Provide the (x, y) coordinate of the cell's center where the given text is located.  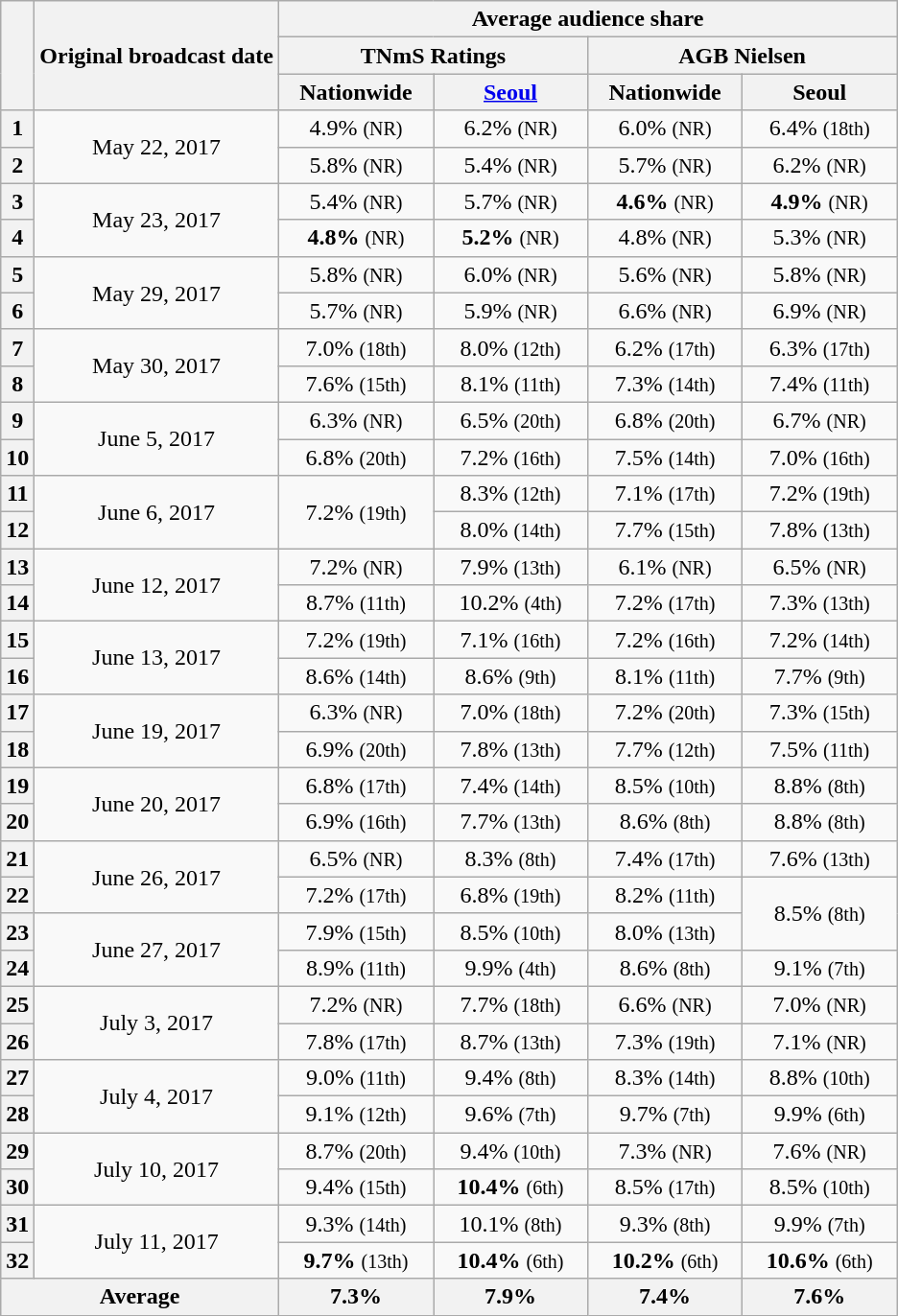
8.9% (11th) (355, 968)
7.1% (NR) (819, 1041)
10 (17, 458)
8.7% (13th) (510, 1041)
7.1% (17th) (666, 494)
May 23, 2017 (157, 220)
9.7% (7th) (666, 1115)
9.9% (4th) (510, 968)
9.7% (13th) (355, 1260)
TNmS Ratings (433, 56)
7.4% (666, 1297)
31 (17, 1224)
1 (17, 129)
July 11, 2017 (157, 1242)
10.6% (6th) (819, 1260)
9.0% (11th) (355, 1078)
June 27, 2017 (157, 950)
5.6% (NR) (666, 274)
13 (17, 567)
7.3% (14th) (666, 384)
6.8% (17th) (355, 786)
9.9% (7th) (819, 1224)
9.9% (6th) (819, 1115)
26 (17, 1041)
9.1% (12th) (355, 1115)
30 (17, 1187)
7 (17, 347)
17 (17, 713)
7.9% (15th) (355, 931)
7.6% (13th) (819, 858)
June 20, 2017 (157, 804)
7.8% (17th) (355, 1041)
6.5% (20th) (510, 420)
27 (17, 1078)
7.5% (14th) (666, 458)
8.8% (10th) (819, 1078)
Average audience share (587, 19)
7.5% (11th) (819, 749)
8.6% (14th) (355, 676)
Average (140, 1297)
19 (17, 786)
6.7% (NR) (819, 420)
32 (17, 1260)
18 (17, 749)
2 (17, 165)
7.0% (NR) (819, 1004)
7.4% (14th) (510, 786)
8 (17, 384)
7.9% (13th) (510, 567)
7.6% (819, 1297)
6.8% (19th) (510, 895)
4.6% (NR) (666, 201)
June 19, 2017 (157, 731)
7.4% (17th) (666, 858)
8.0% (12th) (510, 347)
7.6% (NR) (819, 1151)
8.7% (11th) (355, 603)
9.4% (8th) (510, 1078)
5.3% (NR) (819, 238)
July 10, 2017 (157, 1169)
6.3% (17th) (819, 347)
7.9% (510, 1297)
4 (17, 238)
7.7% (9th) (819, 676)
June 12, 2017 (157, 585)
May 22, 2017 (157, 147)
June 13, 2017 (157, 658)
8.5% (8th) (819, 913)
8.2% (11th) (666, 895)
6.9% (20th) (355, 749)
June 26, 2017 (157, 877)
9.1% (7th) (819, 968)
8.3% (14th) (666, 1078)
5.9% (NR) (510, 311)
7.3% (355, 1297)
May 30, 2017 (157, 365)
6.2% (17th) (666, 347)
16 (17, 676)
8.0% (14th) (510, 530)
6.1% (NR) (666, 567)
June 6, 2017 (157, 512)
9.4% (15th) (355, 1187)
5.2% (NR) (510, 238)
Original broadcast date (157, 56)
25 (17, 1004)
July 3, 2017 (157, 1022)
24 (17, 968)
10.2% (6th) (666, 1260)
7.7% (12th) (666, 749)
28 (17, 1115)
7.6% (15th) (355, 384)
14 (17, 603)
8.7% (20th) (355, 1151)
6 (17, 311)
22 (17, 895)
AGB Nielsen (743, 56)
7.7% (15th) (666, 530)
21 (17, 858)
7.3% (13th) (819, 603)
6.9% (NR) (819, 311)
29 (17, 1151)
7.7% (13th) (510, 822)
May 29, 2017 (157, 293)
7.4% (11th) (819, 384)
July 4, 2017 (157, 1096)
8.3% (12th) (510, 494)
8.3% (8th) (510, 858)
7.0% (16th) (819, 458)
5 (17, 274)
10.1% (8th) (510, 1224)
20 (17, 822)
9.3% (8th) (666, 1224)
6.9% (16th) (355, 822)
6.4% (18th) (819, 129)
7.2% (14th) (819, 640)
9 (17, 420)
8.0% (13th) (666, 931)
7.3% (19th) (666, 1041)
8.5% (17th) (666, 1187)
7.2% (20th) (666, 713)
7.3% (NR) (666, 1151)
7.3% (15th) (819, 713)
3 (17, 201)
7.7% (18th) (510, 1004)
9.6% (7th) (510, 1115)
12 (17, 530)
8.6% (9th) (510, 676)
15 (17, 640)
9.4% (10th) (510, 1151)
7.1% (16th) (510, 640)
23 (17, 931)
June 5, 2017 (157, 438)
11 (17, 494)
10.2% (4th) (510, 603)
9.3% (14th) (355, 1224)
